Identify which cell holds the provided text, then report its (X, Y) central coordinate. 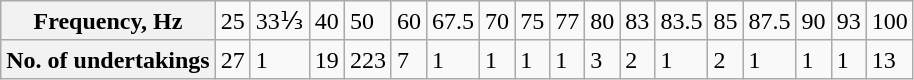
70 (498, 21)
25 (232, 21)
83 (638, 21)
19 (326, 59)
67.5 (452, 21)
60 (408, 21)
3 (602, 59)
50 (368, 21)
No. of undertakings (108, 59)
77 (568, 21)
93 (848, 21)
7 (408, 59)
Frequency, Hz (108, 21)
90 (814, 21)
75 (532, 21)
223 (368, 59)
33⅓ (280, 21)
87.5 (770, 21)
85 (726, 21)
80 (602, 21)
40 (326, 21)
13 (890, 59)
83.5 (682, 21)
100 (890, 21)
27 (232, 59)
